Determine the [X, Y] coordinate at the center of the cell enclosing the given text.  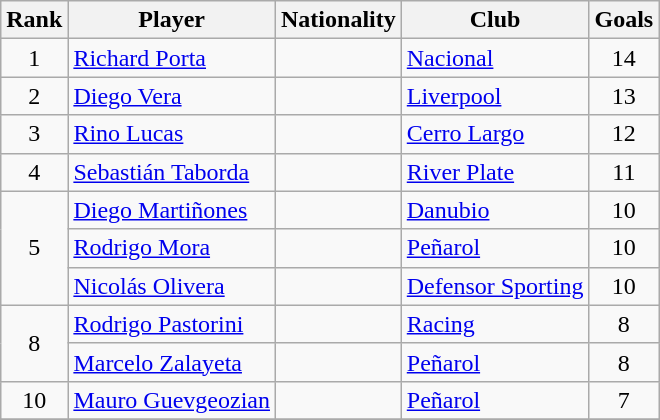
Nicolás Olivera [172, 286]
Player [172, 20]
Rodrigo Mora [172, 248]
Diego Vera [172, 96]
Diego Martiñones [172, 210]
11 [624, 172]
Racing [495, 324]
Nacional [495, 58]
3 [34, 134]
Rodrigo Pastorini [172, 324]
Marcelo Zalayeta [172, 362]
Rino Lucas [172, 134]
5 [34, 248]
13 [624, 96]
4 [34, 172]
2 [34, 96]
Danubio [495, 210]
Liverpool [495, 96]
River Plate [495, 172]
Cerro Largo [495, 134]
Club [495, 20]
1 [34, 58]
Defensor Sporting [495, 286]
Rank [34, 20]
Richard Porta [172, 58]
Mauro Guevgeozian [172, 400]
Goals [624, 20]
7 [624, 400]
14 [624, 58]
Nationality [339, 20]
Sebastián Taborda [172, 172]
12 [624, 134]
